Extract the [x, y] coordinate from the center of the cell holding the provided text.  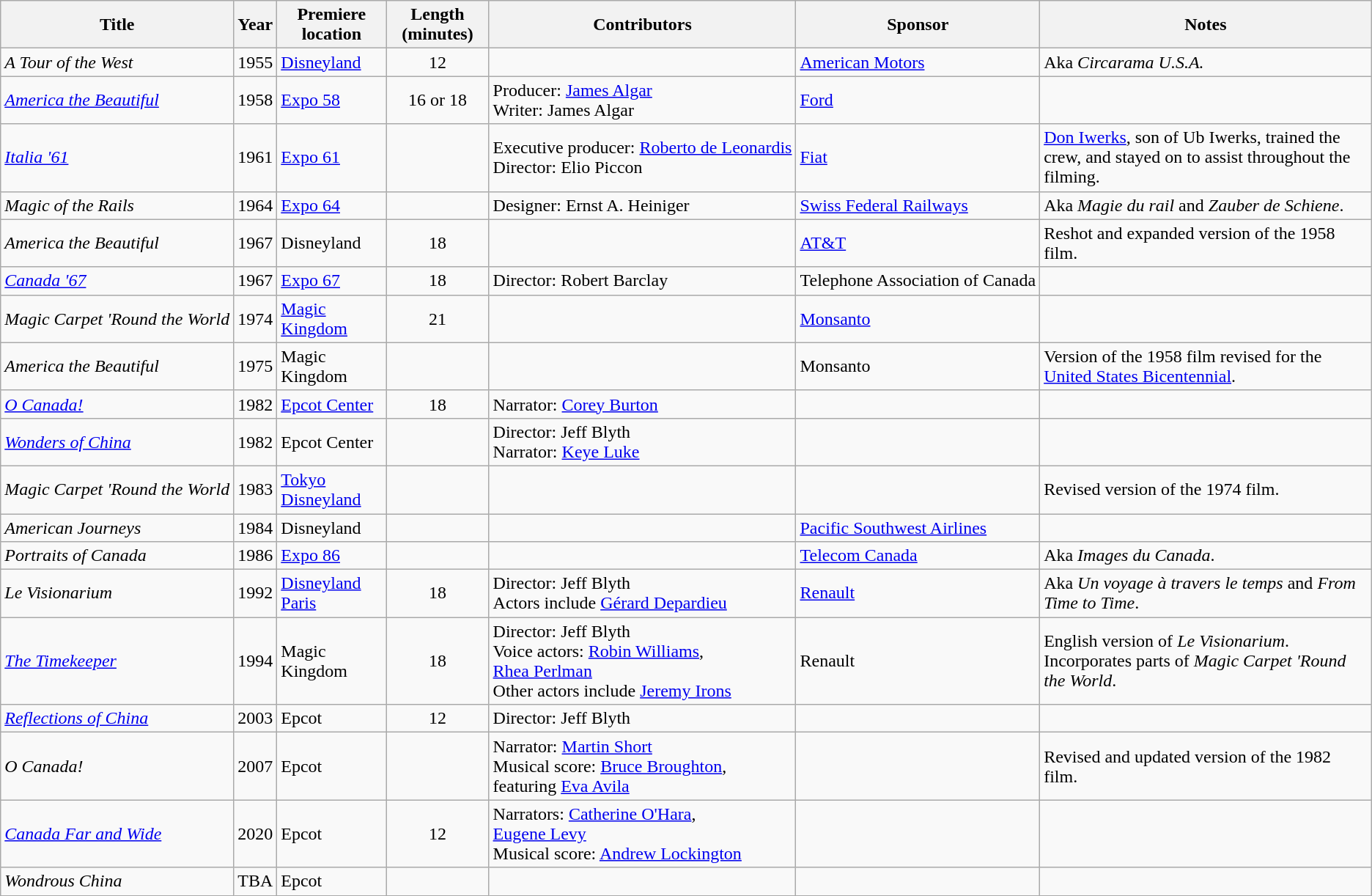
2007 [255, 766]
Director: Jeff Blyth [642, 719]
American Motors [918, 62]
1958 [255, 100]
Don Iwerks, son of Ub Iwerks, trained the crew, and stayed on to assist throughout the filming. [1206, 158]
Canada Far and Wide [117, 834]
TBA [255, 881]
1983 [255, 490]
Narrators: Catherine O'Hara,Eugene LevyMusical score: Andrew Lockington [642, 834]
American Journeys [117, 527]
AT&T [918, 243]
Producer: James AlgarWriter: James Algar [642, 100]
Telephone Association of Canada [918, 281]
Wonders of China [117, 441]
1986 [255, 556]
Revised and updated version of the 1982 film. [1206, 766]
Fiat [918, 158]
Version of the 1958 film revised for the United States Bicentennial. [1206, 367]
English version of Le Visionarium. Incorporates parts of Magic Carpet 'Round the World. [1206, 661]
1992 [255, 594]
Sponsor [918, 25]
16 or 18 [438, 100]
Telecom Canada [918, 556]
Executive producer: Roberto de LeonardisDirector: Elio Piccon [642, 158]
1974 [255, 318]
2003 [255, 719]
Narrator: Corey Burton [642, 404]
Director: Jeff BlythActors include Gérard Depardieu [642, 594]
A Tour of the West [117, 62]
Tokyo Disneyland [331, 490]
Director: Robert Barclay [642, 281]
Swiss Federal Railways [918, 205]
Director: Jeff BlythNarrator: Keye Luke [642, 441]
Pacific Southwest Airlines [918, 527]
Canada '67 [117, 281]
Year [255, 25]
Reshot and expanded version of the 1958 film. [1206, 243]
Portraits of Canada [117, 556]
2020 [255, 834]
Reflections of China [117, 719]
1955 [255, 62]
Italia '61 [117, 158]
1994 [255, 661]
1961 [255, 158]
Designer: Ernst A. Heiniger [642, 205]
Aka Un voyage à travers le temps and From Time to Time. [1206, 594]
1964 [255, 205]
Ford [918, 100]
Narrator: Martin ShortMusical score: Bruce Broughton,featuring Eva Avila [642, 766]
Length (minutes) [438, 25]
Title [117, 25]
1984 [255, 527]
Magic of the Rails [117, 205]
Aka Circarama U.S.A. [1206, 62]
Expo 86 [331, 556]
Le Visionarium [117, 594]
Wondrous China [117, 881]
Expo 64 [331, 205]
1975 [255, 367]
Expo 61 [331, 158]
Notes [1206, 25]
Aka Images du Canada. [1206, 556]
Expo 58 [331, 100]
Aka Magie du rail and Zauber de Schiene. [1206, 205]
The Timekeeper [117, 661]
Expo 67 [331, 281]
Director: Jeff BlythVoice actors: Robin Williams,Rhea PerlmanOther actors include Jeremy Irons [642, 661]
Premiere location [331, 25]
Contributors [642, 25]
21 [438, 318]
Disneyland Paris [331, 594]
Revised version of the 1974 film. [1206, 490]
